Provide the [x, y] coordinate of the cell's center where the given text is located.  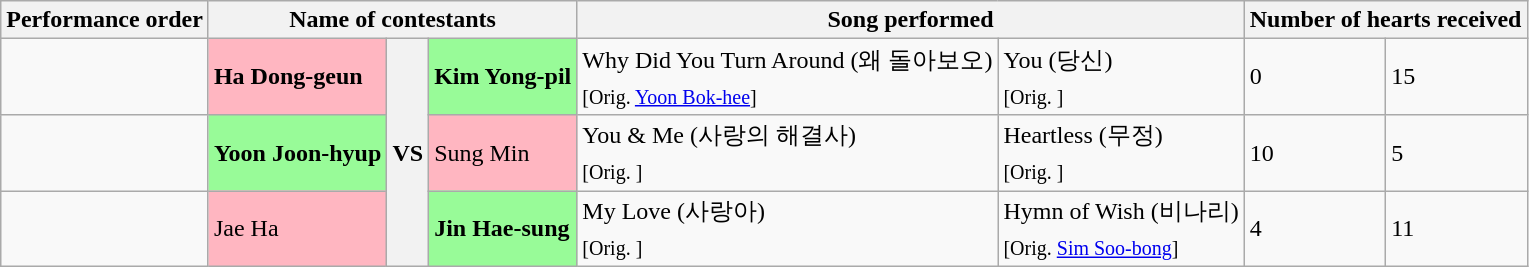
VS [408, 153]
You & Me (사랑의 해결사)[Orig. ] [788, 153]
Jin Hae-sung [503, 228]
My Love (사랑아)[Orig. ] [788, 228]
Yoon Joon-hyup [297, 153]
0 [1314, 77]
Why Did You Turn Around (왜 돌아보오)[Orig. Yoon Bok-hee] [788, 77]
You (당신)[Orig. ] [1121, 77]
Kim Yong-pil [503, 77]
Jae Ha [297, 228]
Name of contestants [392, 20]
4 [1314, 228]
Hymn of Wish (비나리)[Orig. Sim Soo-bong] [1121, 228]
10 [1314, 153]
Song performed [910, 20]
5 [1456, 153]
Performance order [105, 20]
Sung Min [503, 153]
15 [1456, 77]
11 [1456, 228]
Heartless (무정)[Orig. ] [1121, 153]
Ha Dong-geun [297, 77]
Number of hearts received [1386, 20]
